Locate the cell with the specified text and output its (X, Y) center coordinate. 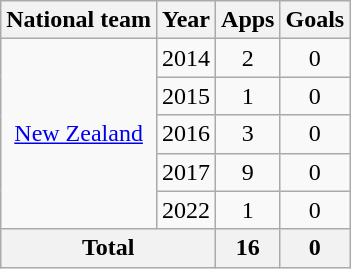
Goals (315, 20)
Year (186, 20)
New Zealand (79, 134)
2022 (186, 210)
2 (248, 58)
Apps (248, 20)
9 (248, 172)
3 (248, 134)
2015 (186, 96)
2016 (186, 134)
2017 (186, 172)
Total (108, 248)
2014 (186, 58)
National team (79, 20)
16 (248, 248)
